Determine the [X, Y] coordinate at the center of the cell enclosing the given text.  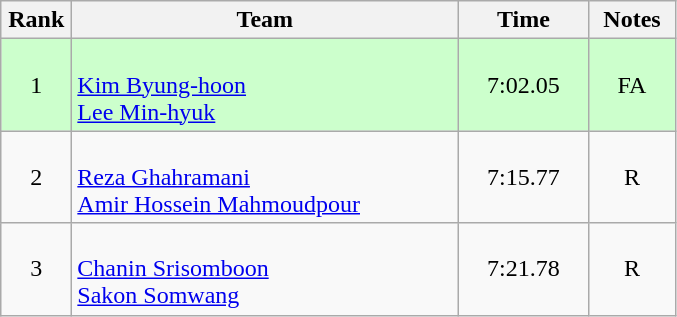
Rank [36, 20]
Team [265, 20]
7:02.05 [524, 85]
Reza GhahramaniAmir Hossein Mahmoudpour [265, 177]
2 [36, 177]
Kim Byung-hoonLee Min-hyuk [265, 85]
3 [36, 269]
Time [524, 20]
7:21.78 [524, 269]
Notes [632, 20]
Chanin SrisomboonSakon Somwang [265, 269]
7:15.77 [524, 177]
FA [632, 85]
1 [36, 85]
